From the cell containing the given text, extract its center point as [x, y] coordinate. 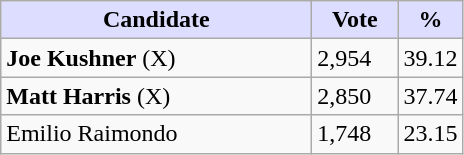
2,954 [355, 58]
39.12 [430, 58]
37.74 [430, 96]
Joe Kushner (X) [156, 58]
1,748 [355, 134]
% [430, 20]
Candidate [156, 20]
23.15 [430, 134]
Emilio Raimondo [156, 134]
2,850 [355, 96]
Matt Harris (X) [156, 96]
Vote [355, 20]
